Determine the [X, Y] coordinate at the center of the cell enclosing the given text.  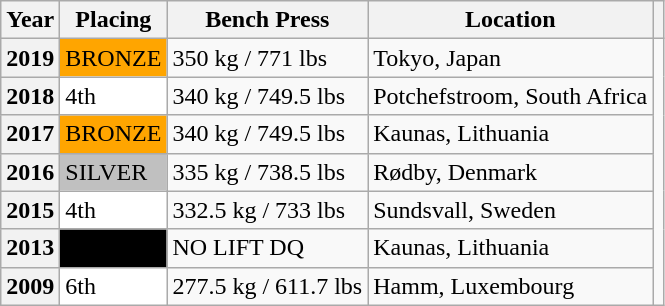
Potchefstroom, South Africa [510, 96]
Rødby, Denmark [510, 172]
335 kg / 738.5 lbs [268, 172]
2016 [30, 172]
SILVER [114, 172]
2018 [30, 96]
2013 [30, 248]
332.5 kg / 733 lbs [268, 210]
2017 [30, 134]
2019 [30, 58]
Sundsvall, Sweden [510, 210]
6th [114, 286]
2015 [30, 210]
Year [30, 20]
NO LIFT DQ [268, 248]
350 kg / 771 lbs [268, 58]
2009 [30, 286]
Hamm, Luxembourg [510, 286]
Location [510, 20]
Placing [114, 20]
Tokyo, Japan [510, 58]
277.5 kg / 611.7 lbs [268, 286]
Bench Press [268, 20]
